Scan for the cell matching the given text and deliver its (x, y) coordinate at center. 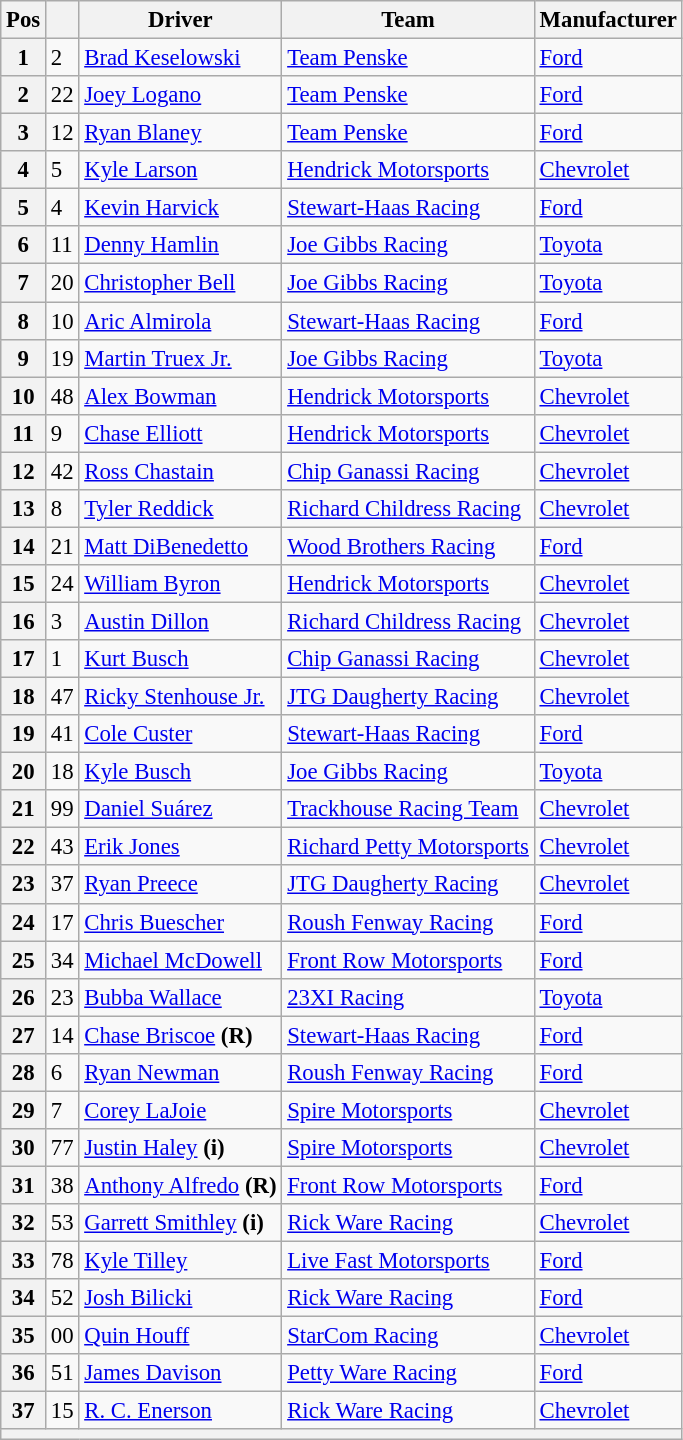
16 (24, 621)
Daniel Suárez (180, 809)
35 (24, 1336)
77 (62, 1148)
Brad Keselowski (180, 58)
41 (62, 734)
26 (24, 997)
Quin Houff (180, 1336)
27 (24, 1035)
38 (62, 1185)
Chase Briscoe (R) (180, 1035)
Ryan Newman (180, 1073)
Ross Chastain (180, 471)
Wood Brothers Racing (408, 546)
Joey Logano (180, 95)
Trackhouse Racing Team (408, 809)
29 (24, 1110)
25 (24, 960)
23XI Racing (408, 997)
Corey LaJoie (180, 1110)
36 (24, 1373)
StarCom Racing (408, 1336)
47 (62, 697)
Team (408, 20)
28 (24, 1073)
Alex Bowman (180, 396)
Chase Elliott (180, 433)
99 (62, 809)
Manufacturer (608, 20)
43 (62, 847)
Austin Dillon (180, 621)
Josh Bilicki (180, 1298)
Martin Truex Jr. (180, 358)
Tyler Reddick (180, 509)
Ryan Preece (180, 885)
13 (24, 509)
31 (24, 1185)
Anthony Alfredo (R) (180, 1185)
Denny Hamlin (180, 245)
Matt DiBenedetto (180, 546)
78 (62, 1261)
Petty Ware Racing (408, 1373)
Kyle Tilley (180, 1261)
Justin Haley (i) (180, 1148)
R. C. Enerson (180, 1411)
Kyle Larson (180, 170)
51 (62, 1373)
48 (62, 396)
Live Fast Motorsports (408, 1261)
Pos (24, 20)
Michael McDowell (180, 960)
William Byron (180, 584)
30 (24, 1148)
Aric Almirola (180, 321)
Kurt Busch (180, 659)
Kyle Busch (180, 772)
Kevin Harvick (180, 208)
James Davison (180, 1373)
Driver (180, 20)
Ryan Blaney (180, 133)
53 (62, 1223)
33 (24, 1261)
Cole Custer (180, 734)
52 (62, 1298)
Bubba Wallace (180, 997)
Chris Buescher (180, 922)
00 (62, 1336)
Richard Petty Motorsports (408, 847)
Ricky Stenhouse Jr. (180, 697)
32 (24, 1223)
Christopher Bell (180, 283)
Erik Jones (180, 847)
42 (62, 471)
Garrett Smithley (i) (180, 1223)
